Scan for the cell matching the given text and deliver its (x, y) coordinate at center. 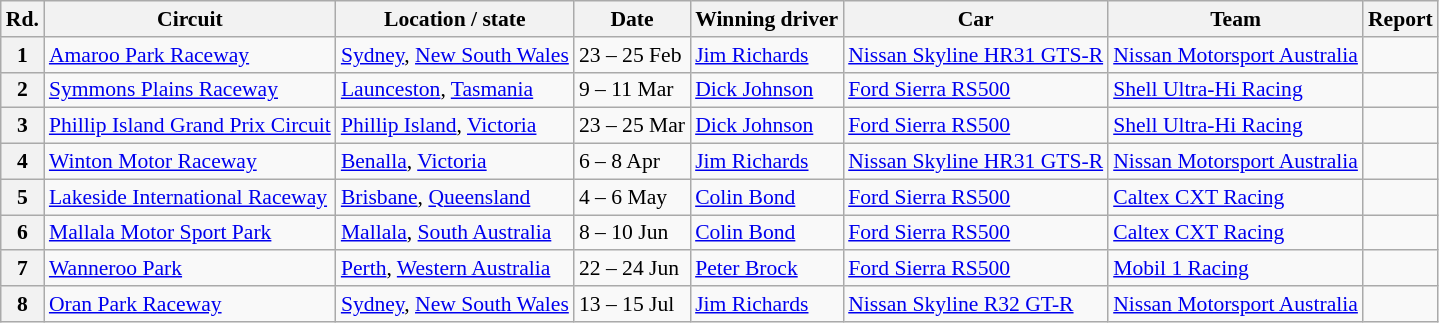
5 (22, 197)
Phillip Island, Victoria (455, 126)
Amaroo Park Raceway (190, 55)
Mobil 1 Racing (1236, 269)
4 (22, 162)
Perth, Western Australia (455, 269)
Mallala, South Australia (455, 233)
Rd. (22, 19)
Brisbane, Queensland (455, 197)
2 (22, 90)
Lakeside International Raceway (190, 197)
Winton Motor Raceway (190, 162)
Wanneroo Park (190, 269)
8 – 10 Jun (632, 233)
9 – 11 Mar (632, 90)
23 – 25 Feb (632, 55)
Phillip Island Grand Prix Circuit (190, 126)
13 – 15 Jul (632, 304)
Oran Park Raceway (190, 304)
Report (1400, 19)
1 (22, 55)
7 (22, 269)
22 – 24 Jun (632, 269)
Symmons Plains Raceway (190, 90)
Circuit (190, 19)
4 – 6 May (632, 197)
Winning driver (766, 19)
6 (22, 233)
6 – 8 Apr (632, 162)
Launceston, Tasmania (455, 90)
8 (22, 304)
Nissan Skyline R32 GT-R (976, 304)
23 – 25 Mar (632, 126)
Mallala Motor Sport Park (190, 233)
3 (22, 126)
Date (632, 19)
Car (976, 19)
Benalla, Victoria (455, 162)
Peter Brock (766, 269)
Team (1236, 19)
Location / state (455, 19)
